Return the [x, y] coordinate for the center point of the cell that contains the specified text.  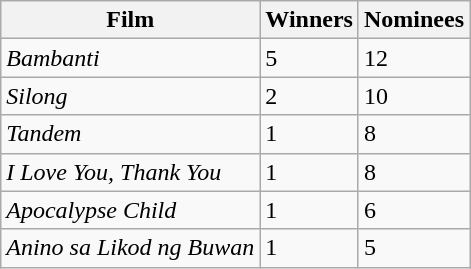
12 [414, 58]
Apocalypse Child [130, 210]
Tandem [130, 134]
Nominees [414, 20]
Film [130, 20]
10 [414, 96]
Silong [130, 96]
Winners [310, 20]
Bambanti [130, 58]
Anino sa Likod ng Buwan [130, 248]
I Love You, Thank You [130, 172]
2 [310, 96]
6 [414, 210]
